Determine the (X, Y) coordinate at the center of the cell enclosing the given text.  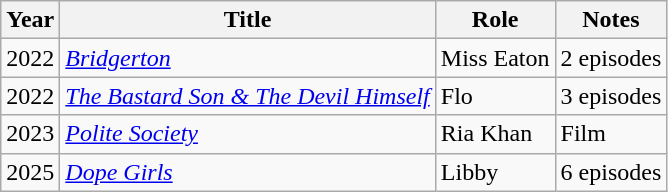
Dope Girls (248, 172)
Flo (495, 96)
2025 (30, 172)
Year (30, 20)
2 episodes (611, 58)
Polite Society (248, 134)
Notes (611, 20)
Title (248, 20)
The Bastard Son & The Devil Himself (248, 96)
Ria Khan (495, 134)
Bridgerton (248, 58)
Libby (495, 172)
3 episodes (611, 96)
Miss Eaton (495, 58)
2023 (30, 134)
Film (611, 134)
6 episodes (611, 172)
Role (495, 20)
